Scan for the cell matching the given text and deliver its [X, Y] coordinate at center. 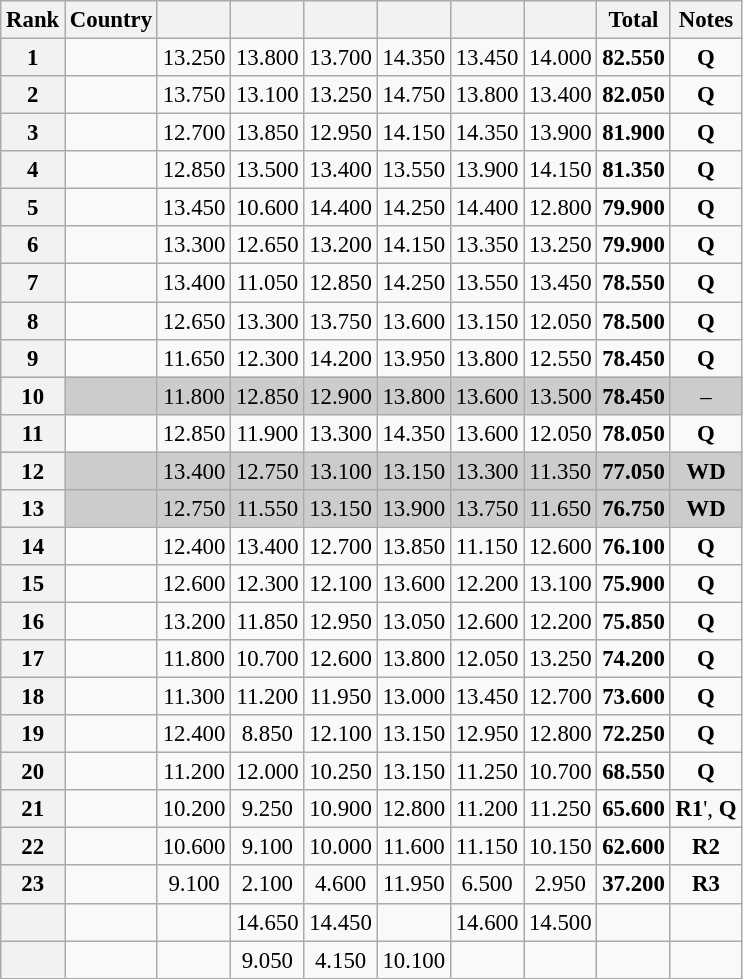
68.550 [634, 772]
6 [33, 245]
R3 [706, 885]
76.100 [634, 546]
4.150 [340, 960]
14.650 [268, 922]
2 [33, 95]
13 [33, 509]
6.500 [486, 885]
12.550 [560, 358]
11.050 [268, 283]
13.050 [414, 621]
3 [33, 133]
13.950 [414, 358]
12.900 [340, 396]
12.000 [268, 772]
13.700 [340, 58]
9.250 [268, 809]
Total [634, 20]
11.550 [268, 509]
2.950 [560, 885]
R1', Q [706, 809]
81.350 [634, 170]
76.750 [634, 509]
18 [33, 697]
7 [33, 283]
14.500 [560, 922]
37.200 [634, 885]
81.900 [634, 133]
8.850 [268, 734]
14.750 [414, 95]
65.600 [634, 809]
22 [33, 847]
78.550 [634, 283]
23 [33, 885]
10.000 [340, 847]
78.500 [634, 321]
10 [33, 396]
14.200 [340, 358]
75.900 [634, 584]
17 [33, 659]
78.050 [634, 433]
11.350 [560, 471]
10.200 [194, 809]
5 [33, 208]
4.600 [340, 885]
11.850 [268, 621]
21 [33, 809]
Notes [706, 20]
16 [33, 621]
14.450 [340, 922]
9.050 [268, 960]
13.000 [414, 697]
15 [33, 584]
82.550 [634, 58]
1 [33, 58]
10.150 [560, 847]
10.250 [340, 772]
11.900 [268, 433]
72.250 [634, 734]
20 [33, 772]
14 [33, 546]
11.600 [414, 847]
14.600 [486, 922]
19 [33, 734]
74.200 [634, 659]
10.900 [340, 809]
– [706, 396]
4 [33, 170]
11.300 [194, 697]
14.000 [560, 58]
10.100 [414, 960]
77.050 [634, 471]
8 [33, 321]
62.600 [634, 847]
R2 [706, 847]
2.100 [268, 885]
73.600 [634, 697]
Country [112, 20]
82.050 [634, 95]
13.350 [486, 245]
9 [33, 358]
12 [33, 471]
75.850 [634, 621]
Rank [33, 20]
11 [33, 433]
